Provide the (x, y) coordinate of the cell's center where the given text is located.  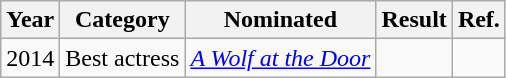
Best actress (122, 58)
A Wolf at the Door (280, 58)
Result (414, 20)
Category (122, 20)
2014 (30, 58)
Year (30, 20)
Ref. (478, 20)
Nominated (280, 20)
